Scan for the cell matching the given text and deliver its (x, y) coordinate at center. 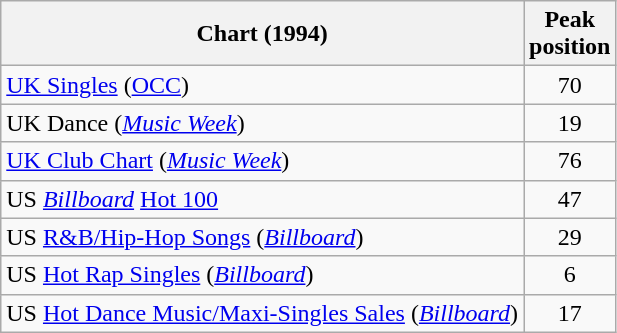
UK Singles (OCC) (262, 85)
UK Dance (Music Week) (262, 123)
47 (570, 199)
US R&B/Hip-Hop Songs (Billboard) (262, 237)
Chart (1994) (262, 34)
US Hot Dance Music/Maxi-Singles Sales (Billboard) (262, 313)
US Billboard Hot 100 (262, 199)
Peakposition (570, 34)
70 (570, 85)
UK Club Chart (Music Week) (262, 161)
19 (570, 123)
6 (570, 275)
29 (570, 237)
US Hot Rap Singles (Billboard) (262, 275)
76 (570, 161)
17 (570, 313)
